Find where the given text appears and provide that cell's center as (x, y) coordinate. 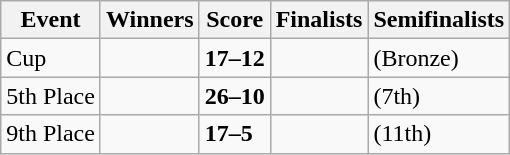
Semifinalists (439, 20)
Event (51, 20)
Cup (51, 58)
5th Place (51, 96)
Score (234, 20)
(11th) (439, 134)
17–12 (234, 58)
9th Place (51, 134)
(7th) (439, 96)
Winners (150, 20)
(Bronze) (439, 58)
26–10 (234, 96)
Finalists (319, 20)
17–5 (234, 134)
